Return (X, Y) of the center of cell containing provided text 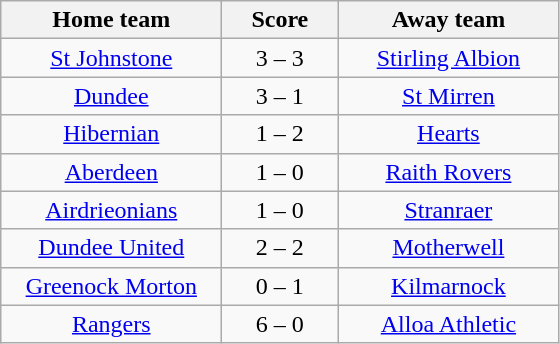
Kilmarnock (448, 286)
St Johnstone (112, 58)
Dundee United (112, 248)
Away team (448, 20)
Score (280, 20)
1 – 2 (280, 134)
Stirling Albion (448, 58)
Stranraer (448, 210)
Raith Rovers (448, 172)
Greenock Morton (112, 286)
3 – 3 (280, 58)
2 – 2 (280, 248)
3 – 1 (280, 96)
Hibernian (112, 134)
Motherwell (448, 248)
Rangers (112, 324)
Alloa Athletic (448, 324)
Aberdeen (112, 172)
Airdrieonians (112, 210)
Home team (112, 20)
6 – 0 (280, 324)
0 – 1 (280, 286)
St Mirren (448, 96)
Dundee (112, 96)
Hearts (448, 134)
